Locate the cell with the specified text and output its [X, Y] center coordinate. 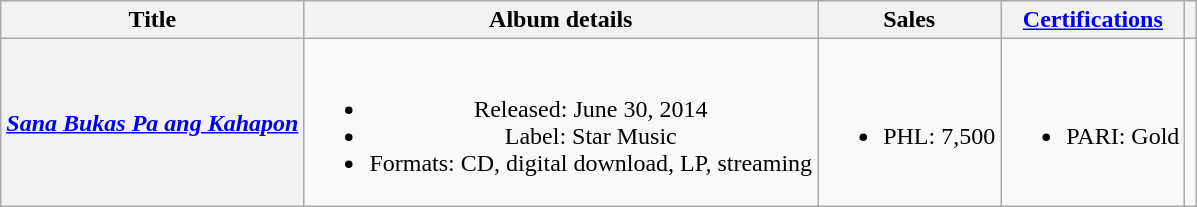
Title [152, 20]
Sana Bukas Pa ang Kahapon [152, 122]
PARI: Gold [1093, 122]
Album details [561, 20]
PHL: 7,500 [910, 122]
Certifications [1093, 20]
Released: June 30, 2014Label: Star MusicFormats: CD, digital download, LP, streaming [561, 122]
Sales [910, 20]
